From the cell containing the given text, extract its center point as (x, y) coordinate. 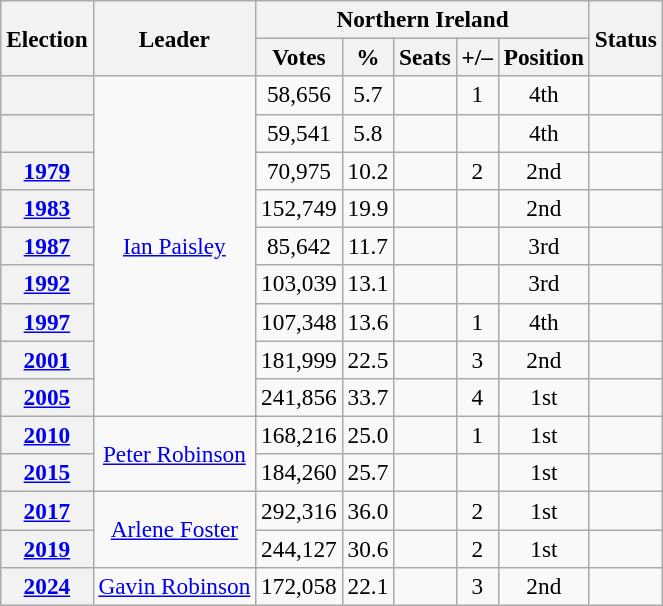
103,039 (299, 284)
Ian Paisley (174, 246)
1983 (47, 208)
58,656 (299, 95)
1992 (47, 284)
Position (544, 57)
1997 (47, 322)
25.7 (368, 473)
2024 (47, 586)
184,260 (299, 473)
22.5 (368, 359)
2005 (47, 397)
Arlene Foster (174, 529)
59,541 (299, 133)
Election (47, 38)
241,856 (299, 397)
2010 (47, 435)
2015 (47, 473)
1987 (47, 246)
168,216 (299, 435)
152,749 (299, 208)
292,316 (299, 510)
Leader (174, 38)
Status (626, 38)
% (368, 57)
10.2 (368, 170)
36.0 (368, 510)
30.6 (368, 548)
Gavin Robinson (174, 586)
107,348 (299, 322)
1979 (47, 170)
22.1 (368, 586)
Votes (299, 57)
2001 (47, 359)
Seats (426, 57)
2019 (47, 548)
85,642 (299, 246)
33.7 (368, 397)
Peter Robinson (174, 454)
25.0 (368, 435)
181,999 (299, 359)
11.7 (368, 246)
70,975 (299, 170)
13.1 (368, 284)
Northern Ireland (423, 19)
13.6 (368, 322)
4 (477, 397)
5.8 (368, 133)
244,127 (299, 548)
19.9 (368, 208)
172,058 (299, 586)
+/– (477, 57)
5.7 (368, 95)
2017 (47, 510)
